Return (X, Y) of the center of cell containing provided text 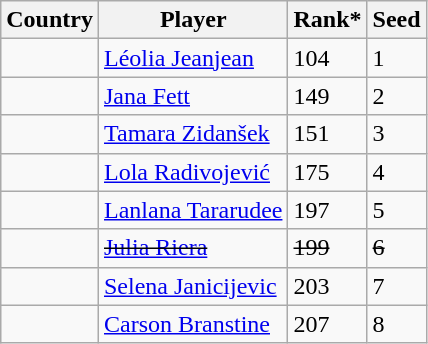
Rank* (328, 20)
7 (396, 286)
199 (328, 248)
5 (396, 210)
Country (50, 20)
Selena Janicijevic (192, 286)
175 (328, 172)
1 (396, 58)
3 (396, 134)
Seed (396, 20)
203 (328, 286)
Carson Branstine (192, 324)
6 (396, 248)
104 (328, 58)
Lola Radivojević (192, 172)
149 (328, 96)
Player (192, 20)
Tamara Zidanšek (192, 134)
Julia Riera (192, 248)
2 (396, 96)
151 (328, 134)
Lanlana Tararudee (192, 210)
8 (396, 324)
197 (328, 210)
Jana Fett (192, 96)
4 (396, 172)
207 (328, 324)
Léolia Jeanjean (192, 58)
